Return the [X, Y] coordinate for the center point of the cell that contains the specified text.  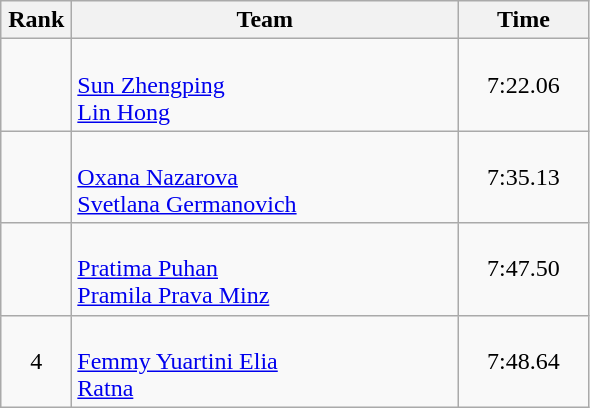
7:22.06 [524, 85]
7:35.13 [524, 177]
4 [36, 361]
7:47.50 [524, 269]
Oxana NazarovaSvetlana Germanovich [265, 177]
Sun ZhengpingLin Hong [265, 85]
Team [265, 20]
Rank [36, 20]
Pratima PuhanPramila Prava Minz [265, 269]
Time [524, 20]
Femmy Yuartini EliaRatna [265, 361]
7:48.64 [524, 361]
